Detect which cell encompasses the target text, then output its (x, y) center coordinate. 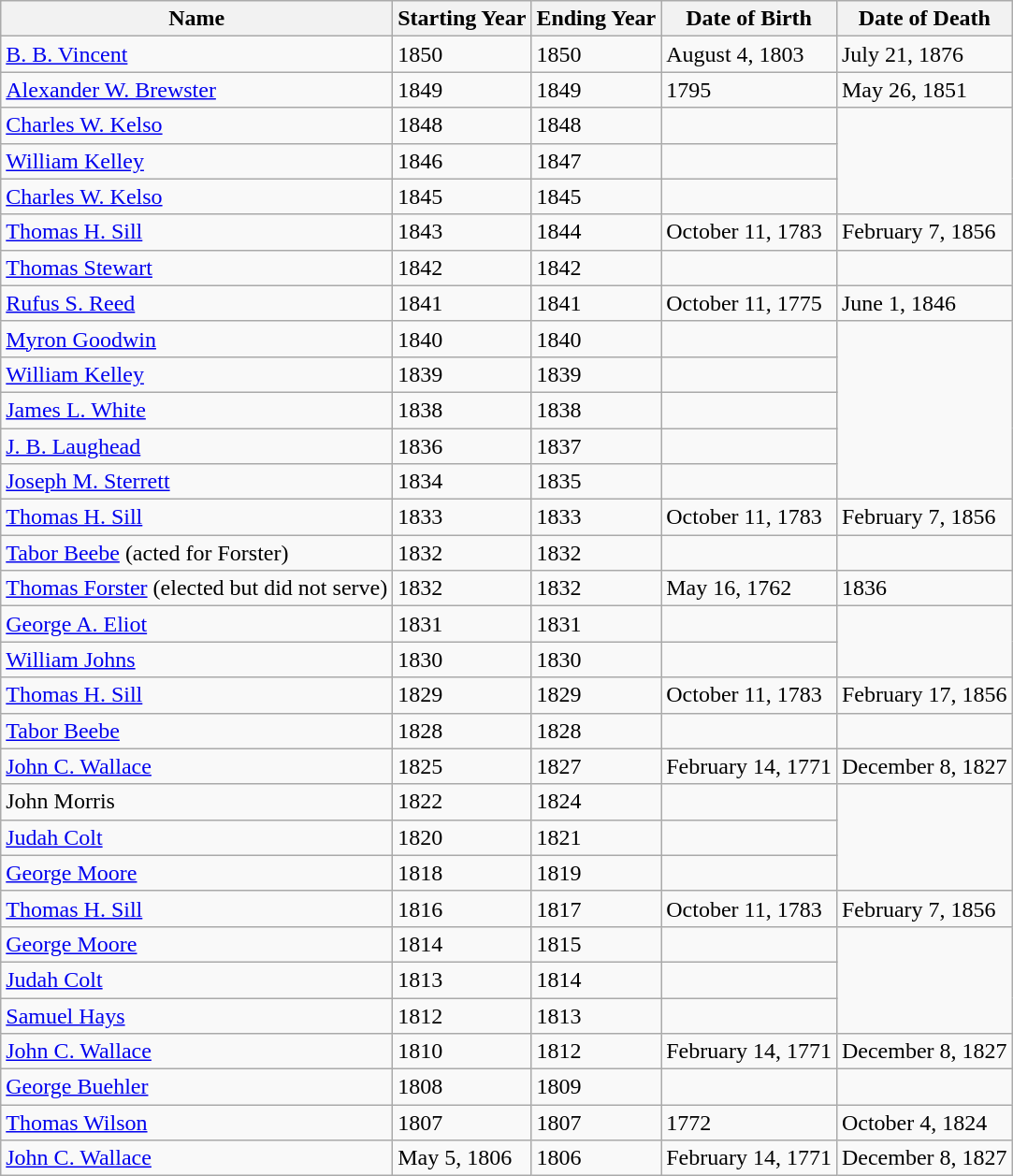
1837 (597, 446)
1846 (462, 161)
1824 (597, 802)
1795 (749, 90)
1843 (462, 232)
J. B. Laughead (196, 446)
February 17, 1856 (924, 695)
1808 (462, 1087)
1772 (749, 1123)
Tabor Beebe (196, 731)
George A. Eliot (196, 624)
July 21, 1876 (924, 54)
George Buehler (196, 1087)
1810 (462, 1052)
Date of Birth (749, 19)
Starting Year (462, 19)
1816 (462, 908)
August 4, 1803 (749, 54)
1806 (597, 1158)
May 16, 1762 (749, 588)
1821 (597, 837)
1834 (462, 482)
Joseph M. Sterrett (196, 482)
1815 (597, 944)
Ending Year (597, 19)
Myron Goodwin (196, 339)
Tabor Beebe (acted for Forster) (196, 553)
1847 (597, 161)
1809 (597, 1087)
Date of Death (924, 19)
1819 (597, 873)
1825 (462, 766)
May 26, 1851 (924, 90)
October 11, 1775 (749, 303)
May 5, 1806 (462, 1158)
Name (196, 19)
1827 (597, 766)
Thomas Forster (elected but did not serve) (196, 588)
1818 (462, 873)
William Johns (196, 660)
Alexander W. Brewster (196, 90)
James L. White (196, 410)
1822 (462, 802)
1844 (597, 232)
Samuel Hays (196, 1015)
June 1, 1846 (924, 303)
1820 (462, 837)
B. B. Vincent (196, 54)
1817 (597, 908)
October 4, 1824 (924, 1123)
1835 (597, 482)
Thomas Wilson (196, 1123)
Thomas Stewart (196, 268)
John Morris (196, 802)
Rufus S. Reed (196, 303)
